From the cell containing the given text, extract its center point as (x, y) coordinate. 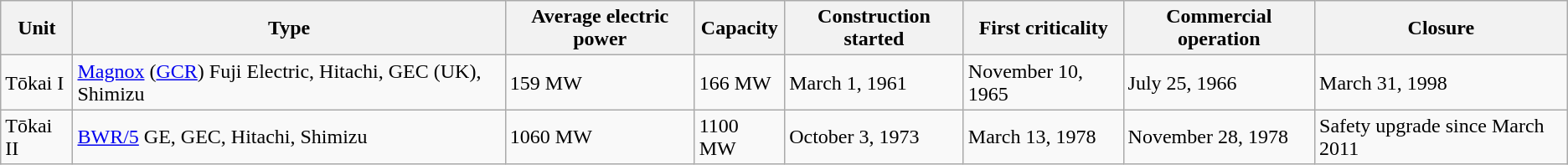
March 1, 1961 (874, 82)
159 MW (600, 82)
Construction started (874, 28)
BWR/5 GE, GEC, Hitachi, Shimizu (289, 137)
July 25, 1966 (1219, 82)
Unit (37, 28)
Closure (1442, 28)
November 10, 1965 (1044, 82)
1060 MW (600, 137)
1100 MW (739, 137)
Tōkai I (37, 82)
Tōkai II (37, 137)
First criticality (1044, 28)
March 13, 1978 (1044, 137)
October 3, 1973 (874, 137)
Capacity (739, 28)
Commercial operation (1219, 28)
Magnox (GCR) Fuji Electric, Hitachi, GEC (UK), Shimizu (289, 82)
166 MW (739, 82)
Type (289, 28)
Safety upgrade since March 2011 (1442, 137)
November 28, 1978 (1219, 137)
March 31, 1998 (1442, 82)
Average electric power (600, 28)
